Pinpoint the cell where the given text exists, returning its (X, Y) midpoint coordinate. 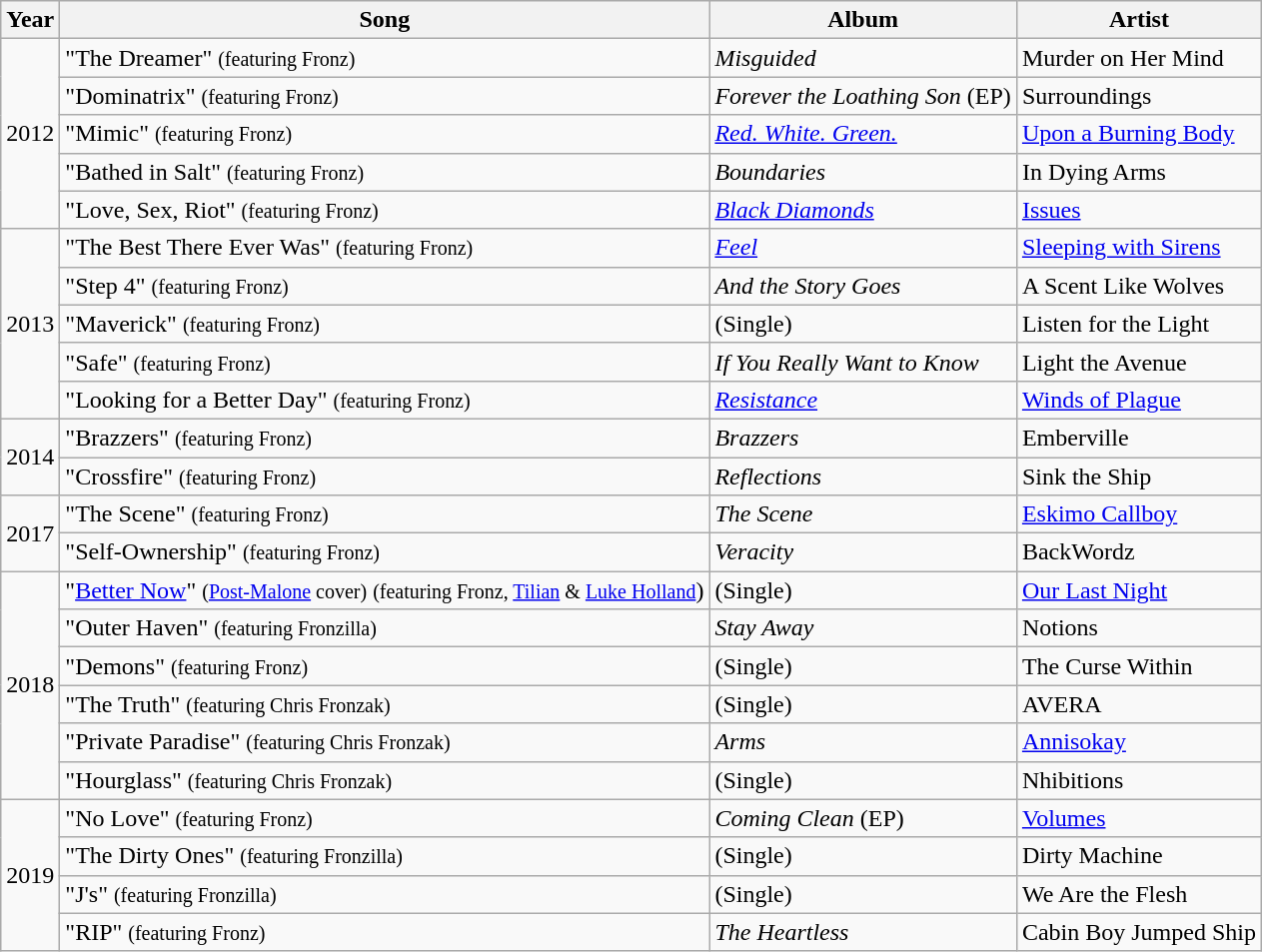
Winds of Plague (1139, 400)
2017 (30, 533)
Our Last Night (1139, 590)
Issues (1139, 210)
2018 (30, 685)
Emberville (1139, 438)
"Mimic" (featuring Fronz) (385, 134)
Boundaries (863, 172)
Forever the Loathing Son (EP) (863, 96)
Notions (1139, 628)
Light the Avenue (1139, 362)
"J's" (featuring Fronzilla) (385, 894)
Arms (863, 742)
Red. White. Green. (863, 134)
"Safe" (featuring Fronz) (385, 362)
"The Best There Ever Was" (featuring Fronz) (385, 248)
Year (30, 20)
Reflections (863, 476)
Song (385, 20)
"The Scene" (featuring Fronz) (385, 514)
2012 (30, 134)
A Scent Like Wolves (1139, 286)
In Dying Arms (1139, 172)
"Outer Haven" (featuring Fronzilla) (385, 628)
"Bathed in Salt" (featuring Fronz) (385, 172)
Veracity (863, 552)
"Hourglass" (featuring Chris Fronzak) (385, 780)
The Curse Within (1139, 666)
"Self-Ownership" (featuring Fronz) (385, 552)
Misguided (863, 58)
"Maverick" (featuring Fronz) (385, 324)
"Crossfire" (featuring Fronz) (385, 476)
Feel (863, 248)
Eskimo Callboy (1139, 514)
Stay Away (863, 628)
AVERA (1139, 704)
Sink the Ship (1139, 476)
"Dominatrix" (featuring Fronz) (385, 96)
"Love, Sex, Riot" (featuring Fronz) (385, 210)
The Scene (863, 514)
The Heartless (863, 932)
And the Story Goes (863, 286)
Nhibitions (1139, 780)
"The Truth" (featuring Chris Fronzak) (385, 704)
Artist (1139, 20)
Surroundings (1139, 96)
"Demons" (featuring Fronz) (385, 666)
BackWordz (1139, 552)
Upon a Burning Body (1139, 134)
Black Diamonds (863, 210)
If You Really Want to Know (863, 362)
"Step 4" (featuring Fronz) (385, 286)
"Looking for a Better Day" (featuring Fronz) (385, 400)
"Brazzers" (featuring Fronz) (385, 438)
Cabin Boy Jumped Ship (1139, 932)
Resistance (863, 400)
We Are the Flesh (1139, 894)
2013 (30, 324)
2014 (30, 457)
Brazzers (863, 438)
"No Love" (featuring Fronz) (385, 818)
Listen for the Light (1139, 324)
Sleeping with Sirens (1139, 248)
"RIP" (featuring Fronz) (385, 932)
Murder on Her Mind (1139, 58)
Volumes (1139, 818)
"Private Paradise" (featuring Chris Fronzak) (385, 742)
Album (863, 20)
Dirty Machine (1139, 856)
Annisokay (1139, 742)
2019 (30, 875)
Coming Clean (EP) (863, 818)
"The Dirty Ones" (featuring Fronzilla) (385, 856)
"The Dreamer" (featuring Fronz) (385, 58)
"Better Now" (Post-Malone cover) (featuring Fronz, Tilian & Luke Holland) (385, 590)
